Pinpoint the cell where the given text exists, returning its [x, y] midpoint coordinate. 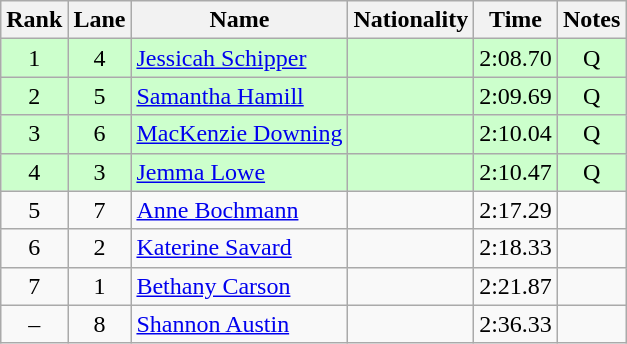
2:21.87 [516, 286]
Lane [100, 20]
2:09.69 [516, 96]
Jemma Lowe [240, 172]
2:10.04 [516, 134]
2:36.33 [516, 324]
Bethany Carson [240, 286]
Time [516, 20]
2:17.29 [516, 210]
Samantha Hamill [240, 96]
Jessicah Schipper [240, 58]
Name [240, 20]
Katerine Savard [240, 248]
2:18.33 [516, 248]
Shannon Austin [240, 324]
Notes [591, 20]
MacKenzie Downing [240, 134]
8 [100, 324]
Anne Bochmann [240, 210]
– [34, 324]
Rank [34, 20]
Nationality [411, 20]
2:10.47 [516, 172]
2:08.70 [516, 58]
